For the text-containing cell, return its midpoint in (X, Y) coordinate format. 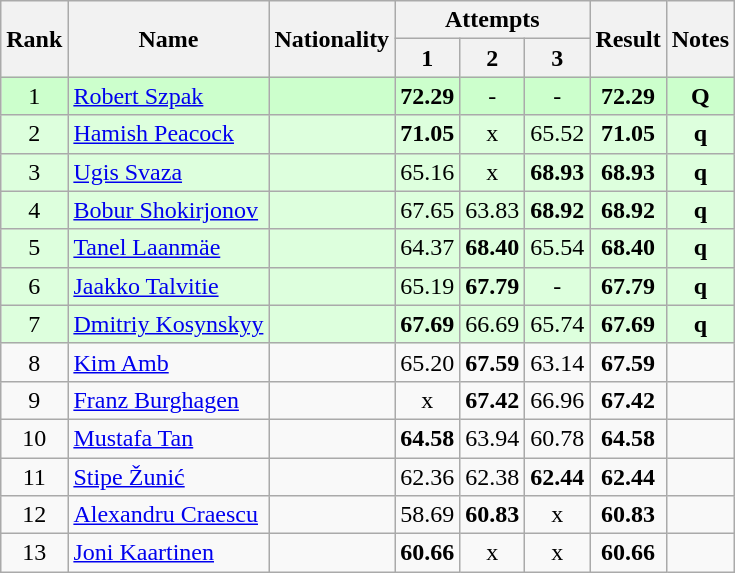
58.69 (428, 515)
Mustafa Tan (168, 438)
Nationality (332, 39)
65.74 (558, 324)
9 (34, 400)
8 (34, 362)
62.38 (492, 477)
13 (34, 553)
64.37 (428, 248)
Notes (700, 39)
65.16 (428, 172)
6 (34, 286)
Stipe Žunić (168, 477)
Franz Burghagen (168, 400)
60.78 (558, 438)
65.20 (428, 362)
Tanel Laanmäe (168, 248)
Result (628, 39)
65.19 (428, 286)
7 (34, 324)
4 (34, 210)
67.65 (428, 210)
12 (34, 515)
Ugis Svaza (168, 172)
65.54 (558, 248)
Kim Amb (168, 362)
Joni Kaartinen (168, 553)
Rank (34, 39)
63.94 (492, 438)
66.96 (558, 400)
65.52 (558, 134)
Bobur Shokirjonov (168, 210)
Name (168, 39)
11 (34, 477)
Alexandru Craescu (168, 515)
5 (34, 248)
Hamish Peacock (168, 134)
10 (34, 438)
63.83 (492, 210)
Q (700, 96)
Dmitriy Kosynskyy (168, 324)
66.69 (492, 324)
62.36 (428, 477)
Robert Szpak (168, 96)
63.14 (558, 362)
Attempts (492, 20)
Jaakko Talvitie (168, 286)
